Pinpoint the cell where the given text exists, returning its [X, Y] midpoint coordinate. 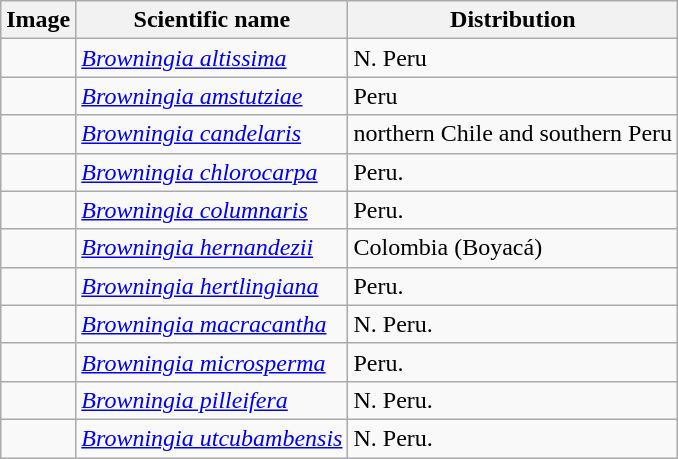
Browningia hernandezii [212, 248]
Browningia pilleifera [212, 400]
Browningia macracantha [212, 324]
Browningia microsperma [212, 362]
Browningia amstutziae [212, 96]
northern Chile and southern Peru [513, 134]
Browningia altissima [212, 58]
Browningia candelaris [212, 134]
Image [38, 20]
Distribution [513, 20]
Colombia (Boyacá) [513, 248]
Scientific name [212, 20]
Browningia hertlingiana [212, 286]
Browningia chlorocarpa [212, 172]
Browningia columnaris [212, 210]
N. Peru [513, 58]
Browningia utcubambensis [212, 438]
Peru [513, 96]
